Locate the cell with the specified text and output its (x, y) center coordinate. 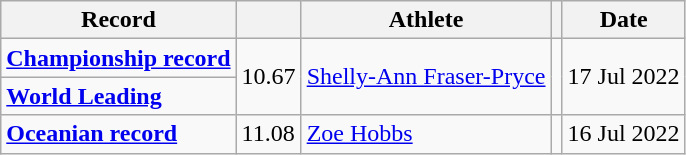
Athlete (426, 20)
Date (624, 20)
17 Jul 2022 (624, 77)
Oceanian record (118, 134)
16 Jul 2022 (624, 134)
Shelly-Ann Fraser-Pryce (426, 77)
Zoe Hobbs (426, 134)
10.67 (268, 77)
Record (118, 20)
Championship record (118, 58)
World Leading (118, 96)
11.08 (268, 134)
